For the text-containing cell, return its midpoint in (x, y) coordinate format. 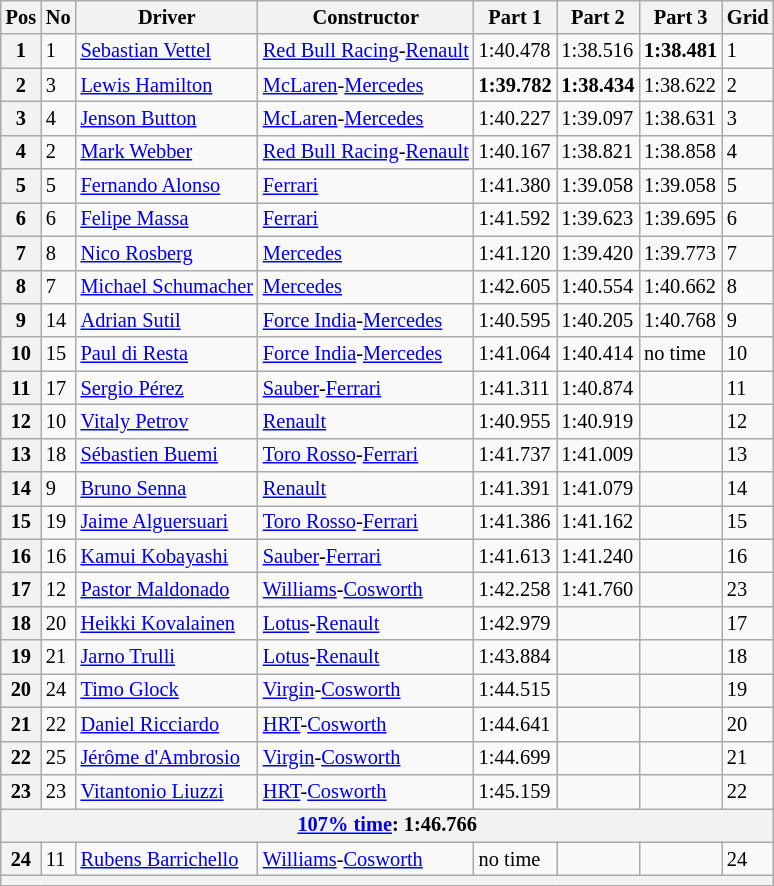
1:40.478 (516, 51)
1:38.481 (680, 51)
Rubens Barrichello (167, 859)
1:41.311 (516, 388)
1:39.782 (516, 85)
1:41.162 (598, 522)
1:39.773 (680, 253)
Daniel Ricciardo (167, 724)
Adrian Sutil (167, 320)
1:40.227 (516, 118)
1:41.391 (516, 489)
Lewis Hamilton (167, 85)
1:41.760 (598, 589)
1:41.386 (516, 522)
Sébastien Buemi (167, 455)
Heikki Kovalainen (167, 623)
1:40.414 (598, 354)
Fernando Alonso (167, 186)
Mark Webber (167, 152)
Sergio Pérez (167, 388)
1:41.592 (516, 219)
1:40.595 (516, 320)
1:38.858 (680, 152)
1:41.079 (598, 489)
Jaime Alguersuari (167, 522)
Kamui Kobayashi (167, 556)
1:40.955 (516, 421)
1:42.605 (516, 287)
25 (58, 758)
Grid (748, 17)
1:40.205 (598, 320)
Constructor (366, 17)
No (58, 17)
Vitantonio Liuzzi (167, 791)
1:43.884 (516, 657)
Part 1 (516, 17)
Felipe Massa (167, 219)
1:39.623 (598, 219)
1:40.919 (598, 421)
1:40.662 (680, 287)
1:39.097 (598, 118)
1:40.167 (516, 152)
Bruno Senna (167, 489)
Michael Schumacher (167, 287)
1:38.622 (680, 85)
1:38.631 (680, 118)
1:44.641 (516, 724)
1:44.515 (516, 690)
Vitaly Petrov (167, 421)
Pos (21, 17)
1:40.554 (598, 287)
1:41.737 (516, 455)
Jérôme d'Ambrosio (167, 758)
1:42.979 (516, 623)
1:38.821 (598, 152)
Nico Rosberg (167, 253)
Jarno Trulli (167, 657)
Sebastian Vettel (167, 51)
1:38.516 (598, 51)
Part 2 (598, 17)
Paul di Resta (167, 354)
1:41.613 (516, 556)
Timo Glock (167, 690)
1:45.159 (516, 791)
Jenson Button (167, 118)
1:41.064 (516, 354)
1:41.120 (516, 253)
1:39.420 (598, 253)
107% time: 1:46.766 (388, 825)
1:40.768 (680, 320)
Driver (167, 17)
1:39.695 (680, 219)
1:38.434 (598, 85)
1:44.699 (516, 758)
1:41.009 (598, 455)
Part 3 (680, 17)
1:40.874 (598, 388)
1:41.380 (516, 186)
Pastor Maldonado (167, 589)
1:41.240 (598, 556)
1:42.258 (516, 589)
